Return [x, y] of the center of cell containing provided text 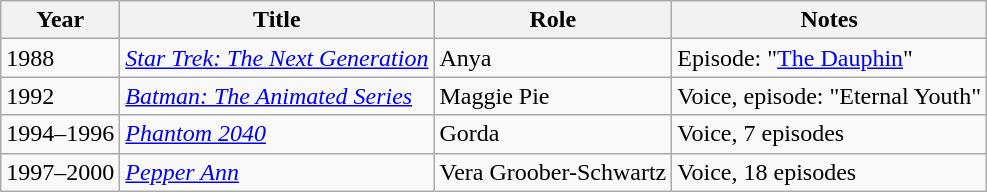
Voice, 18 episodes [830, 172]
Role [553, 20]
1992 [60, 96]
Vera Groober-Schwartz [553, 172]
Title [277, 20]
Voice, episode: "Eternal Youth" [830, 96]
1988 [60, 58]
1994–1996 [60, 134]
Phantom 2040 [277, 134]
Batman: The Animated Series [277, 96]
Voice, 7 episodes [830, 134]
Episode: "The Dauphin" [830, 58]
Maggie Pie [553, 96]
Gorda [553, 134]
Year [60, 20]
Anya [553, 58]
Pepper Ann [277, 172]
Star Trek: The Next Generation [277, 58]
1997–2000 [60, 172]
Notes [830, 20]
